Provide the (x, y) coordinate of the cell's center where the given text is located.  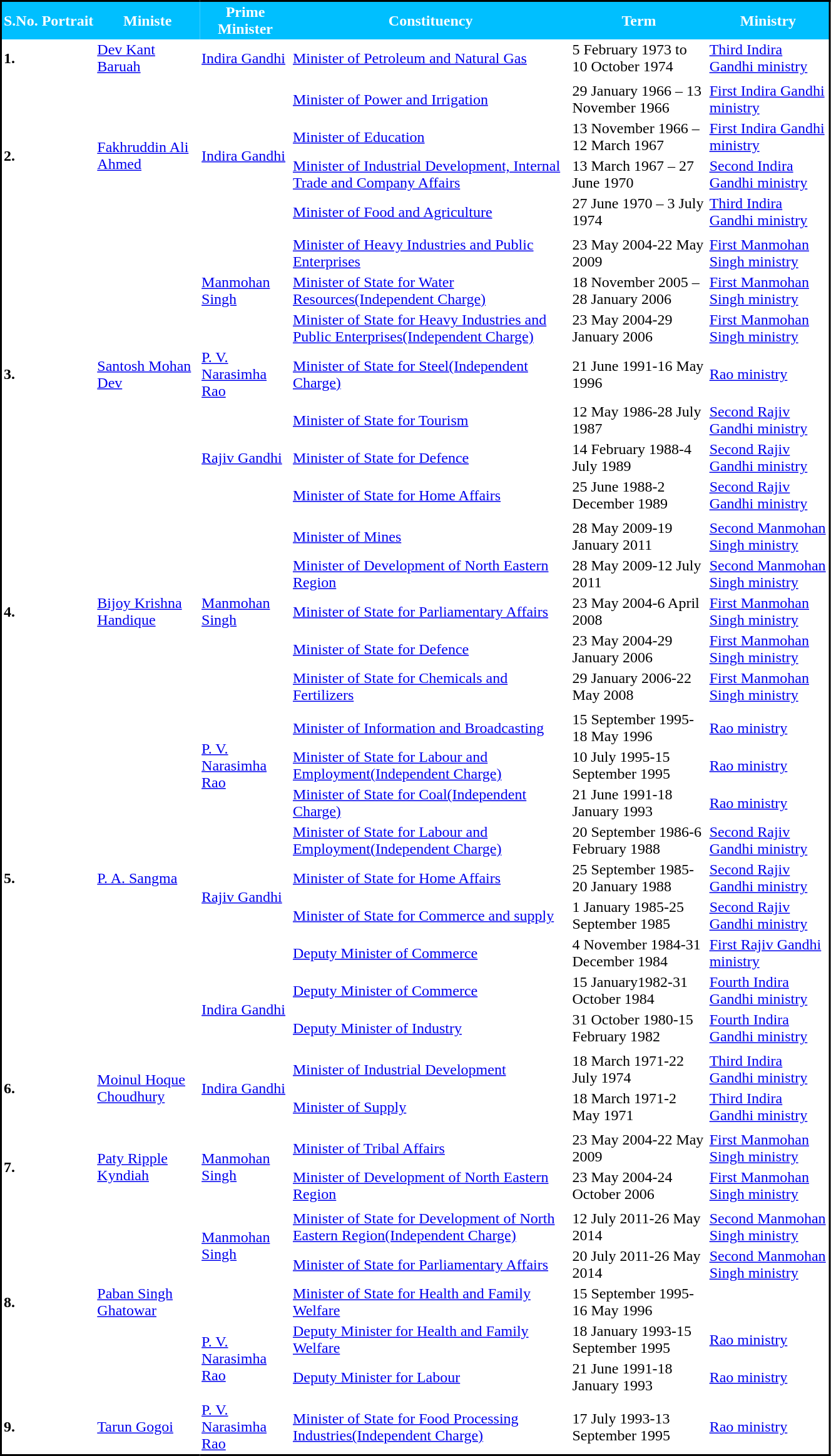
28 May 2009-19 January 2011 (638, 537)
3. (21, 374)
Minister of Power and Irrigation (431, 99)
5. (21, 878)
5 February 1973 to 10 October 1974 (638, 58)
Prime Minister (245, 21)
18 November 2005 – 28 January 2006 (638, 291)
Deputy Minister for Health and Family Welfare (431, 1340)
Santosh Mohan Dev (148, 374)
18 March 1971-22 July 1974 (638, 1069)
Minister of Supply (431, 1107)
13 March 1967 – 27 June 1970 (638, 174)
29 January 1966 – 13 November 1966 (638, 99)
20 July 2011-26 May 2014 (638, 1265)
Minister of Food and Agriculture (431, 212)
18 March 1971-2 May 1971 (638, 1107)
27 June 1970 – 3 July 1974 (638, 212)
Minister of State for Water Resources(Independent Charge) (431, 291)
Minister of Education (431, 137)
Minister of State for Chemicals and Fertilizers (431, 687)
Minister of Petroleum and Natural Gas (431, 58)
25 June 1988-2 December 1989 (638, 495)
Minister of Heavy Industries and Public Enterprises (431, 253)
Minister of Information and Broadcasting (431, 728)
Portrait (68, 21)
Minister of State for Tourism (431, 420)
12 May 1986-28 July 1987 (638, 420)
Minister of Tribal Affairs (431, 1148)
8. (21, 1302)
Ministe (148, 21)
Tarun Gogoi (148, 1427)
Minister of State for Health and Family Welfare (431, 1302)
1 January 1985-25 September 1985 (638, 916)
23 May 2004-6 April 2008 (638, 612)
23 May 2004-24 October 2006 (638, 1186)
12 July 2011-26 May 2014 (638, 1227)
Minister of State for Coal(Independent Charge) (431, 803)
Paban Singh Ghatowar (148, 1302)
Second Indira Gandhi ministry (768, 174)
18 January 1993-15 September 1995 (638, 1340)
P. A. Sangma (148, 878)
29 January 2006-22 May 2008 (638, 687)
21 June 1991-16 May 1996 (638, 374)
Bijoy Krishna Handique (148, 612)
25 September 1985-20 January 1988 (638, 878)
Minister of State for Heavy Industries and Public Enterprises(Independent Charge) (431, 328)
15 January1982-31 October 1984 (638, 991)
13 November 1966 – 12 March 1967 (638, 137)
28 May 2009-12 July 2011 (638, 574)
14 February 1988-4 July 1989 (638, 458)
2. (21, 156)
4. (21, 612)
Deputy Minister of Industry (431, 1028)
Minister of Industrial Development, Internal Trade and Company Affairs (431, 174)
Minister of Industrial Development (431, 1069)
Minister of Mines (431, 537)
Term (638, 21)
4 November 1984-31 December 1984 (638, 953)
Dev Kant Baruah (148, 58)
Minister of State for Development of North Eastern Region(Independent Charge) (431, 1227)
7. (21, 1167)
10 July 1995-15 September 1995 (638, 766)
15 September 1995-18 May 1996 (638, 728)
First Rajiv Gandhi ministry (768, 953)
9. (21, 1427)
6. (21, 1088)
31 October 1980-15 February 1982 (638, 1028)
Minister of State for Steel(Independent Charge) (431, 374)
Fakhruddin Ali Ahmed (148, 156)
15 September 1995-16 May 1996 (638, 1302)
20 September 1986-6 February 1988 (638, 841)
Minister of State for Commerce and supply (431, 916)
Deputy Minister for Labour (431, 1377)
Constituency (431, 21)
17 July 1993-13 September 1995 (638, 1427)
Ministry (768, 21)
Moinul Hoque Choudhury (148, 1088)
Paty Ripple Kyndiah (148, 1167)
1. (21, 58)
S.No. (21, 21)
Minister of State for Food Processing Industries(Independent Charge) (431, 1427)
